Capture the cell that displays the provided text and extract its (x, y) central coordinate. 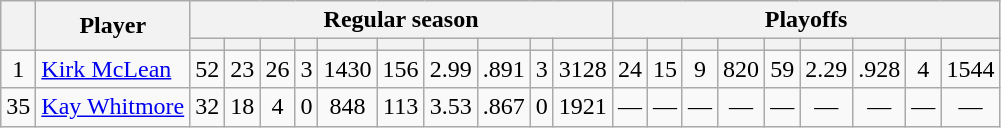
.867 (504, 107)
23 (242, 69)
156 (400, 69)
3128 (582, 69)
2.29 (826, 69)
Regular season (402, 20)
35 (18, 107)
59 (782, 69)
1921 (582, 107)
.928 (880, 69)
848 (348, 107)
Kay Whitmore (113, 107)
32 (208, 107)
24 (630, 69)
9 (700, 69)
18 (242, 107)
1544 (970, 69)
52 (208, 69)
26 (278, 69)
15 (664, 69)
3.53 (450, 107)
Kirk McLean (113, 69)
820 (742, 69)
Player (113, 26)
1430 (348, 69)
Playoffs (806, 20)
2.99 (450, 69)
1 (18, 69)
113 (400, 107)
.891 (504, 69)
